Capture the cell that displays the provided text and extract its [x, y] central coordinate. 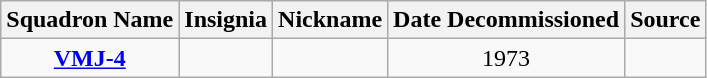
Squadron Name [90, 20]
VMJ-4 [90, 58]
Source [666, 20]
1973 [506, 58]
Nickname [330, 20]
Insignia [226, 20]
Date Decommissioned [506, 20]
